Output the (X, Y) coordinate of the center of the cell containing the given text.  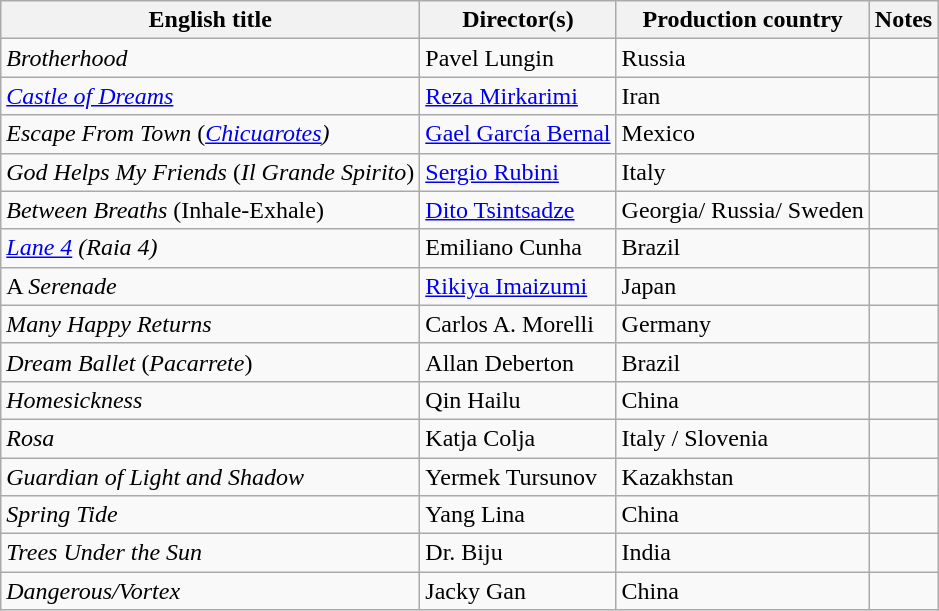
Rosa (210, 438)
Germany (742, 324)
Georgia/ Russia/ Sweden (742, 210)
India (742, 553)
Yermek Tursunov (518, 477)
God Helps My Friends (Il Grande Spirito) (210, 172)
Director(s) (518, 20)
Brotherhood (210, 58)
Guardian of Light and Shadow (210, 477)
Lane 4 (Raia 4) (210, 248)
Qin Hailu (518, 400)
Italy (742, 172)
Russia (742, 58)
English title (210, 20)
Emiliano Cunha (518, 248)
Mexico (742, 134)
Jacky Gan (518, 591)
Trees Under the Sun (210, 553)
Kazakhstan (742, 477)
Spring Tide (210, 515)
Pavel Lungin (518, 58)
Escape From Town (Chicuarotes) (210, 134)
Katja Colja (518, 438)
Japan (742, 286)
Production country (742, 20)
Italy / Slovenia (742, 438)
Dangerous/Vortex (210, 591)
Many Happy Returns (210, 324)
Allan Deberton (518, 362)
Homesickness (210, 400)
Castle of Dreams (210, 96)
Rikiya Imaizumi (518, 286)
Reza Mirkarimi (518, 96)
Notes (903, 20)
Carlos A. Morelli (518, 324)
Between Breaths (Inhale-Exhale) (210, 210)
A Serenade (210, 286)
Dr. Biju (518, 553)
Dito Tsintsadze (518, 210)
Yang Lina (518, 515)
Dream Ballet (Pacarrete) (210, 362)
Iran (742, 96)
Sergio Rubini (518, 172)
Gael García Bernal (518, 134)
